Return the [x, y] coordinate for the center point of the cell that contains the specified text.  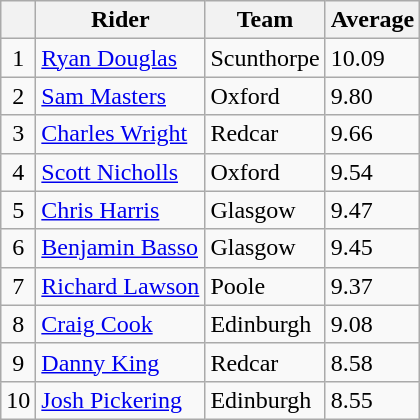
Poole [265, 286]
Benjamin Basso [120, 248]
Team [265, 20]
Scott Nicholls [120, 172]
Sam Masters [120, 96]
Scunthorpe [265, 58]
10 [18, 400]
Danny King [120, 362]
9.54 [372, 172]
1 [18, 58]
9.66 [372, 134]
6 [18, 248]
4 [18, 172]
9.37 [372, 286]
Ryan Douglas [120, 58]
9.45 [372, 248]
8.58 [372, 362]
Richard Lawson [120, 286]
9.80 [372, 96]
Craig Cook [120, 324]
7 [18, 286]
Josh Pickering [120, 400]
10.09 [372, 58]
5 [18, 210]
2 [18, 96]
Chris Harris [120, 210]
8.55 [372, 400]
Charles Wright [120, 134]
9.08 [372, 324]
Average [372, 20]
9 [18, 362]
8 [18, 324]
3 [18, 134]
Rider [120, 20]
9.47 [372, 210]
